Identify which cell holds the provided text, then report its (X, Y) central coordinate. 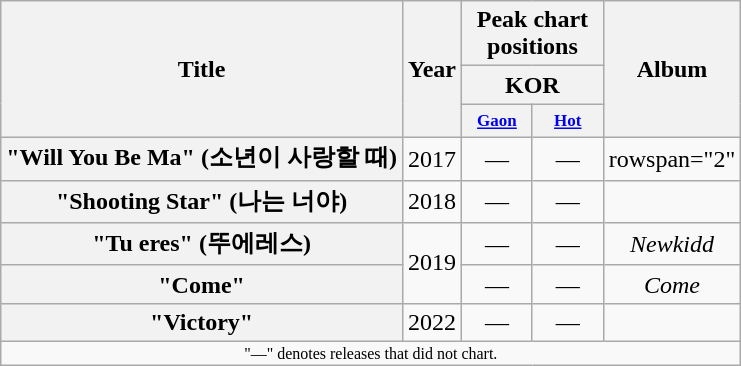
Peak chart positions (533, 34)
Newkidd (672, 244)
2017 (432, 160)
Title (202, 70)
"Tu eres" (뚜에레스) (202, 244)
"—" denotes releases that did not chart. (371, 353)
Come (672, 284)
rowspan="2" (672, 160)
"Come" (202, 284)
Hot (568, 121)
Year (432, 70)
2022 (432, 322)
KOR (533, 85)
2018 (432, 202)
Album (672, 70)
Gaon (498, 121)
"Shooting Star" (나는 너야) (202, 202)
2019 (432, 264)
"Will You Be Ma" (소년이 사랑할 때) (202, 160)
"Victory" (202, 322)
